Pinpoint the cell where the given text exists, returning its [x, y] midpoint coordinate. 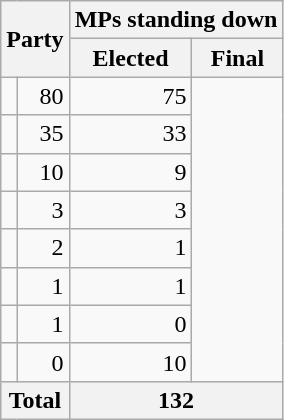
9 [130, 172]
80 [43, 96]
Elected [130, 58]
75 [130, 96]
MPs standing down [176, 20]
35 [43, 134]
132 [176, 400]
33 [130, 134]
2 [43, 248]
Party [35, 39]
Final [238, 58]
Total [35, 400]
